Return (X, Y) of the center of cell containing provided text 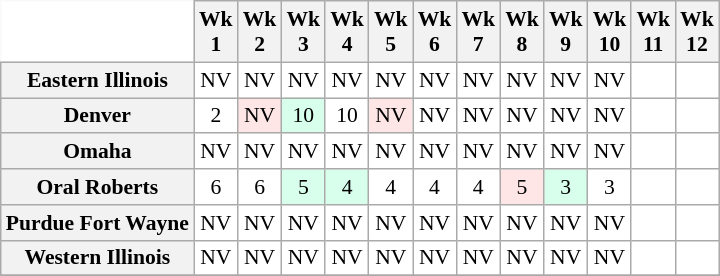
Wk3 (303, 32)
Wk9 (566, 32)
Wk5 (391, 32)
Wk4 (347, 32)
2 (216, 116)
Wk 1 (216, 32)
Wk6 (435, 32)
Wk12 (697, 32)
Wk11 (653, 32)
Western Illinois (98, 258)
Wk2 (260, 32)
Wk7 (478, 32)
Wk10 (610, 32)
Purdue Fort Wayne (98, 223)
Omaha (98, 152)
Oral Roberts (98, 187)
Wk8 (522, 32)
Denver (98, 116)
Eastern Illinois (98, 80)
